Search for the cell housing the specified text and yield its [X, Y] center coordinate. 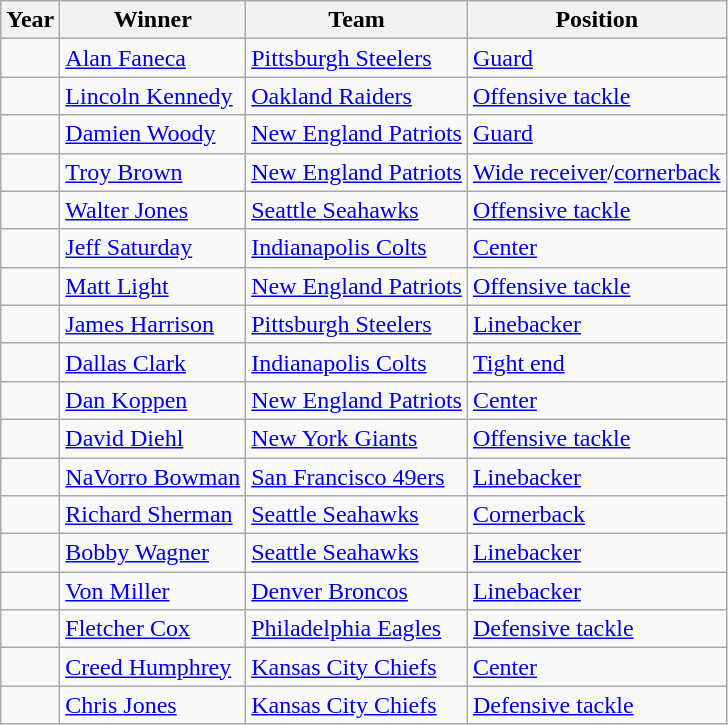
Dan Koppen [153, 400]
Damien Woody [153, 134]
David Diehl [153, 438]
New York Giants [357, 438]
Dallas Clark [153, 362]
Lincoln Kennedy [153, 96]
Chris Jones [153, 705]
Jeff Saturday [153, 248]
San Francisco 49ers [357, 477]
Troy Brown [153, 172]
Walter Jones [153, 210]
NaVorro Bowman [153, 477]
Position [596, 20]
Philadelphia Eagles [357, 629]
Oakland Raiders [357, 96]
Year [30, 20]
Cornerback [596, 515]
Richard Sherman [153, 515]
Bobby Wagner [153, 553]
Matt Light [153, 286]
Tight end [596, 362]
Team [357, 20]
Creed Humphrey [153, 667]
Winner [153, 20]
Denver Broncos [357, 591]
Fletcher Cox [153, 629]
Alan Faneca [153, 58]
Wide receiver/cornerback [596, 172]
James Harrison [153, 324]
Von Miller [153, 591]
